Extract the (x, y) coordinate from the center of the cell holding the provided text.  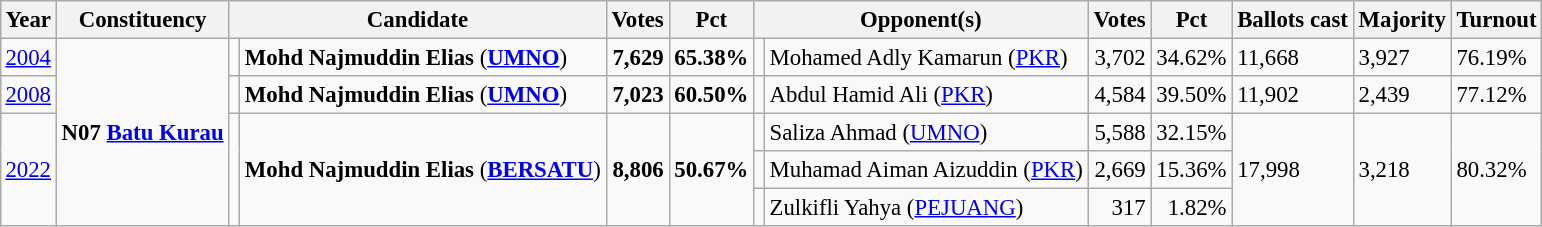
50.67% (712, 170)
5,588 (1120, 133)
2022 (28, 170)
3,218 (1402, 170)
39.50% (1192, 95)
3,702 (1120, 57)
2008 (28, 95)
60.50% (712, 95)
Majority (1402, 20)
2,669 (1120, 170)
80.32% (1496, 170)
317 (1120, 208)
Turnout (1496, 20)
11,902 (1292, 95)
Year (28, 20)
Saliza Ahmad (UMNO) (926, 133)
Muhamad Aiman Aizuddin (PKR) (926, 170)
76.19% (1496, 57)
17,998 (1292, 170)
Opponent(s) (921, 20)
Mohamed Adly Kamarun (PKR) (926, 57)
15.36% (1192, 170)
3,927 (1402, 57)
Constituency (142, 20)
32.15% (1192, 133)
8,806 (638, 170)
Abdul Hamid Ali (PKR) (926, 95)
4,584 (1120, 95)
1.82% (1192, 208)
Candidate (418, 20)
2,439 (1402, 95)
Ballots cast (1292, 20)
Mohd Najmuddin Elias (BERSATU) (424, 170)
34.62% (1192, 57)
7,629 (638, 57)
N07 Batu Kurau (142, 132)
7,023 (638, 95)
11,668 (1292, 57)
2004 (28, 57)
77.12% (1496, 95)
Zulkifli Yahya (PEJUANG) (926, 208)
65.38% (712, 57)
